Output the (x, y) coordinate of the center of the cell containing the given text.  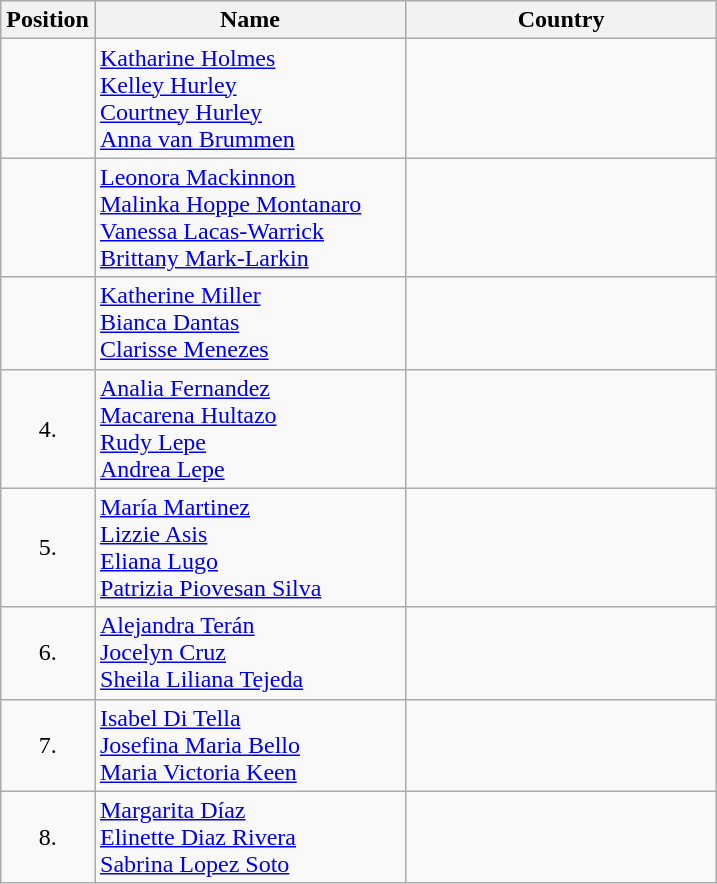
Analia FernandezMacarena HultazoRudy LepeAndrea Lepe (250, 428)
7. (48, 745)
Alejandra TeránJocelyn CruzSheila Liliana Tejeda (250, 653)
María MartinezLizzie AsisEliana LugoPatrizia Piovesan Silva (250, 548)
Isabel Di TellaJosefina Maria BelloMaria Victoria Keen (250, 745)
Country (562, 20)
6. (48, 653)
Name (250, 20)
8. (48, 837)
Position (48, 20)
Katherine MillerBianca DantasClarisse Menezes (250, 323)
5. (48, 548)
Katharine HolmesKelley HurleyCourtney HurleyAnna van Brummen (250, 98)
4. (48, 428)
Margarita DíazElinette Diaz RiveraSabrina Lopez Soto (250, 837)
Leonora MackinnonMalinka Hoppe MontanaroVanessa Lacas-WarrickBrittany Mark-Larkin (250, 218)
